Detect which cell encompasses the target text, then output its [X, Y] center coordinate. 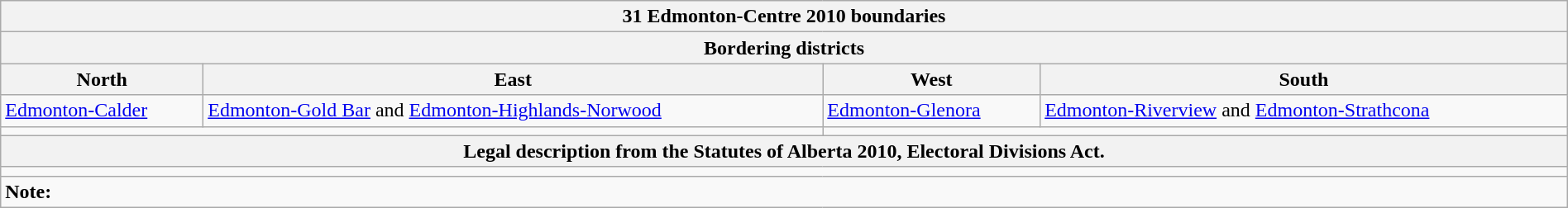
West [931, 79]
South [1304, 79]
Edmonton-Glenora [931, 111]
Legal description from the Statutes of Alberta 2010, Electoral Divisions Act. [784, 151]
East [513, 79]
Edmonton-Calder [103, 111]
31 Edmonton-Centre 2010 boundaries [784, 17]
Note: [784, 191]
North [103, 79]
Edmonton-Gold Bar and Edmonton-Highlands-Norwood [513, 111]
Edmonton-Riverview and Edmonton-Strathcona [1304, 111]
Bordering districts [784, 48]
